Capture the cell that displays the provided text and extract its [X, Y] central coordinate. 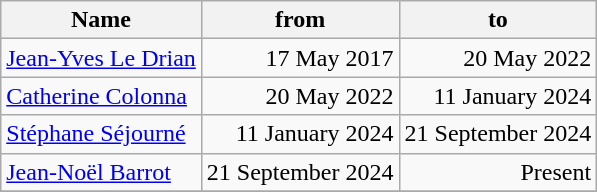
17 May 2017 [300, 58]
to [498, 20]
Name [102, 20]
Jean-Yves Le Drian [102, 58]
Catherine Colonna [102, 96]
Stéphane Séjourné [102, 134]
from [300, 20]
Present [498, 172]
Jean-Noël Barrot [102, 172]
